Detect which cell encompasses the target text, then output its (x, y) center coordinate. 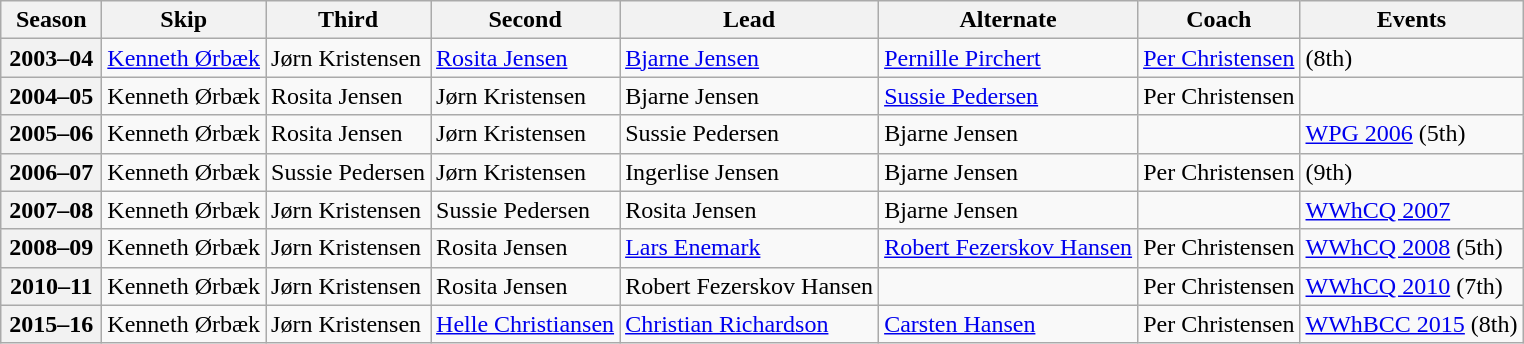
Events (1412, 20)
Ingerlise Jensen (750, 172)
(8th) (1412, 58)
2007–08 (52, 210)
WWhCQ 2010 (7th) (1412, 286)
Lars Enemark (750, 248)
Helle Christiansen (526, 324)
2005–06 (52, 134)
Carsten Hansen (1008, 324)
Second (526, 20)
2006–07 (52, 172)
Skip (184, 20)
Coach (1219, 20)
WPG 2006 (5th) (1412, 134)
WWhCQ 2008 (5th) (1412, 248)
(9th) (1412, 172)
2004–05 (52, 96)
Christian Richardson (750, 324)
WWhCQ 2007 (1412, 210)
Season (52, 20)
Third (348, 20)
2015–16 (52, 324)
Pernille Pirchert (1008, 58)
Lead (750, 20)
2003–04 (52, 58)
Alternate (1008, 20)
2010–11 (52, 286)
2008–09 (52, 248)
WWhBCC 2015 (8th) (1412, 324)
